Output the [X, Y] coordinate of the center of the cell containing the given text.  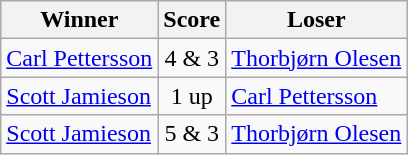
Winner [80, 20]
Score [192, 20]
4 & 3 [192, 58]
1 up [192, 96]
Loser [316, 20]
5 & 3 [192, 134]
